From the cell containing the given text, extract its center point as (x, y) coordinate. 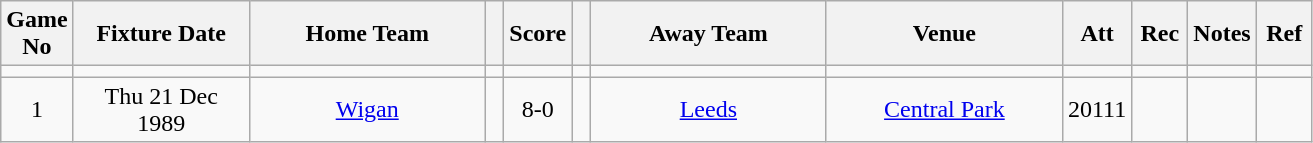
Fixture Date (161, 34)
20111 (1096, 110)
Thu 21 Dec 1989 (161, 110)
Game No (37, 34)
Leeds (708, 110)
Away Team (708, 34)
Rec (1160, 34)
1 (37, 110)
8-0 (538, 110)
Att (1096, 34)
Ref (1284, 34)
Wigan (367, 110)
Notes (1222, 34)
Venue (944, 34)
Home Team (367, 34)
Score (538, 34)
Central Park (944, 110)
